Determine the [x, y] coordinate at the center of the cell enclosing the given text.  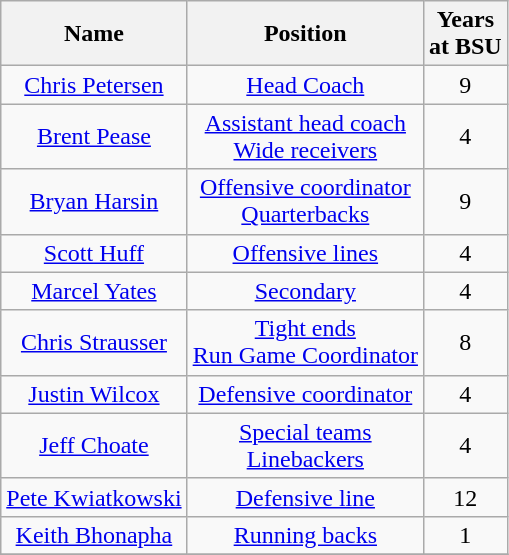
Defensive line [305, 497]
Marcel Yates [94, 291]
Justin Wilcox [94, 394]
Brent Pease [94, 136]
Scott Huff [94, 253]
Bryan Harsin [94, 202]
Head Coach [305, 85]
Assistant head coachWide receivers [305, 136]
1 [465, 535]
8 [465, 342]
Defensive coordinator [305, 394]
Position [305, 34]
Running backs [305, 535]
12 [465, 497]
Offensive coordinatorQuarterbacks [305, 202]
Keith Bhonapha [94, 535]
Yearsat BSU [465, 34]
Chris Petersen [94, 85]
Offensive lines [305, 253]
Secondary [305, 291]
Jeff Choate [94, 446]
Chris Strausser [94, 342]
Tight ends Run Game Coordinator [305, 342]
Name [94, 34]
Special teamsLinebackers [305, 446]
Pete Kwiatkowski [94, 497]
